Provide the (x, y) coordinate of the cell's center where the given text is located.  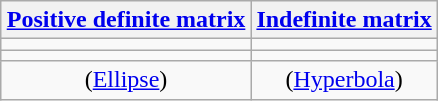
(Hyperbola) (344, 80)
(Ellipse) (126, 80)
Indefinite matrix (344, 20)
Positive definite matrix (126, 20)
